Extract the [x, y] coordinate from the center of the cell holding the provided text.  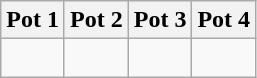
Pot 1 [33, 20]
Pot 2 [96, 20]
Pot 3 [160, 20]
Pot 4 [224, 20]
